For the text-containing cell, return its midpoint in [X, Y] coordinate format. 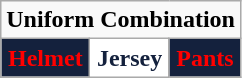
Uniform Combination [121, 20]
Helmet [46, 58]
Jersey [130, 58]
Pants [204, 58]
